Determine the [X, Y] coordinate at the center of the cell enclosing the given text.  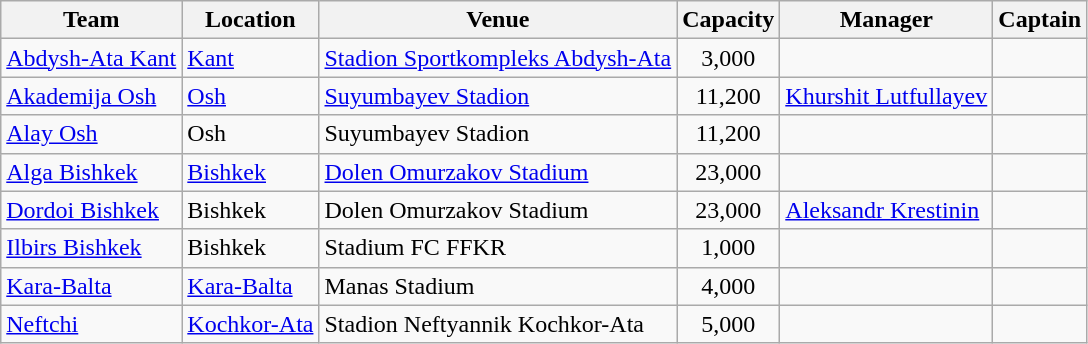
4,000 [728, 286]
Manager [886, 20]
Stadion Sportkompleks Abdysh-Ata [498, 58]
Location [250, 20]
Kochkor-Ata [250, 324]
Khurshit Lutfullayev [886, 96]
1,000 [728, 248]
Akademija Osh [92, 96]
3,000 [728, 58]
Neftchi [92, 324]
Aleksandr Krestinin [886, 210]
Dordoi Bishkek [92, 210]
Ilbirs Bishkek [92, 248]
Stadium FC FFKR [498, 248]
Alga Bishkek [92, 172]
Abdysh-Ata Kant [92, 58]
Kant [250, 58]
Venue [498, 20]
Manas Stadium [498, 286]
Captain [1040, 20]
5,000 [728, 324]
Alay Osh [92, 134]
Team [92, 20]
Capacity [728, 20]
Stadion Neftyannik Kochkor-Ata [498, 324]
